Scan for the cell matching the given text and deliver its (X, Y) coordinate at center. 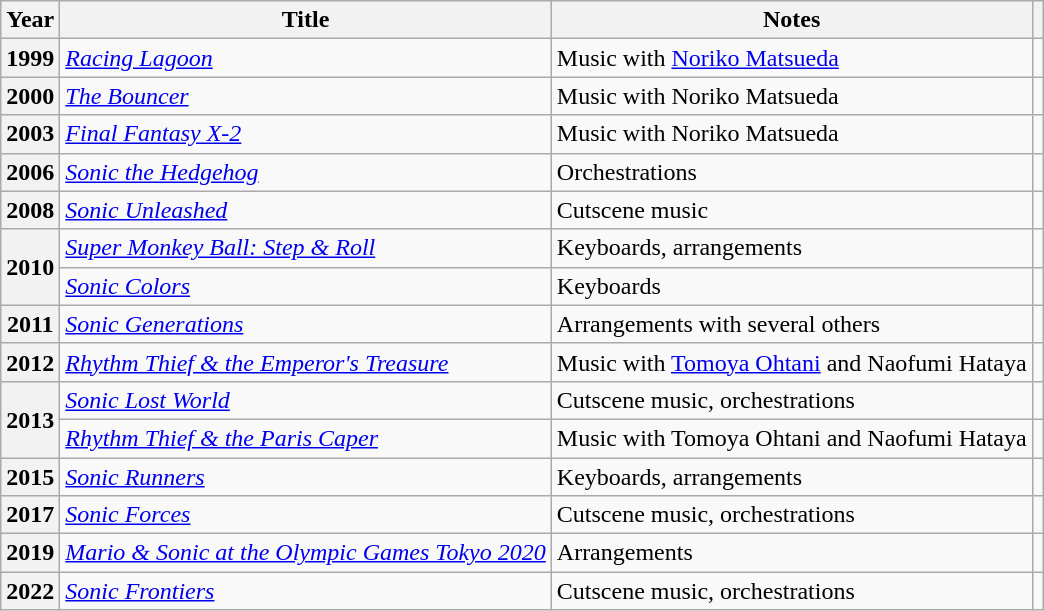
2003 (30, 134)
Cutscene music (792, 210)
Sonic Colors (306, 286)
Super Monkey Ball: Step & Roll (306, 248)
2010 (30, 267)
Rhythm Thief & the Paris Caper (306, 438)
Keyboards (792, 286)
Sonic the Hedgehog (306, 172)
1999 (30, 58)
2022 (30, 591)
Sonic Runners (306, 477)
2006 (30, 172)
2013 (30, 419)
2011 (30, 324)
Rhythm Thief & the Emperor's Treasure (306, 362)
Title (306, 20)
2000 (30, 96)
Sonic Unleashed (306, 210)
2017 (30, 515)
Sonic Forces (306, 515)
Arrangements with several others (792, 324)
Orchestrations (792, 172)
The Bouncer (306, 96)
Year (30, 20)
Final Fantasy X-2 (306, 134)
2019 (30, 553)
Notes (792, 20)
Racing Lagoon (306, 58)
2008 (30, 210)
Sonic Lost World (306, 400)
Mario & Sonic at the Olympic Games Tokyo 2020 (306, 553)
Sonic Frontiers (306, 591)
Arrangements (792, 553)
Sonic Generations (306, 324)
2012 (30, 362)
2015 (30, 477)
